Extract the (X, Y) coordinate from the center of the cell holding the provided text.  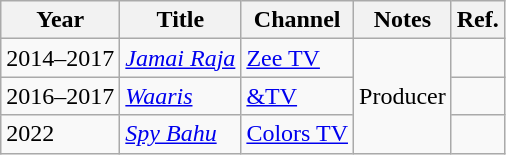
Notes (403, 20)
&TV (298, 96)
2014–2017 (60, 58)
Channel (298, 20)
Year (60, 20)
Jamai Raja (180, 58)
Waaris (180, 96)
Title (180, 20)
Colors TV (298, 134)
Ref. (478, 20)
2016–2017 (60, 96)
Spy Bahu (180, 134)
2022 (60, 134)
Zee TV (298, 58)
Producer (403, 96)
